Determine the (x, y) coordinate at the center of the cell enclosing the given text.  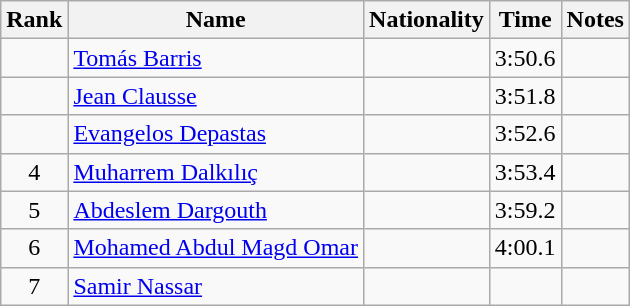
3:51.8 (525, 96)
6 (34, 248)
Notes (595, 20)
Rank (34, 20)
5 (34, 210)
Name (216, 20)
4:00.1 (525, 248)
Muharrem Dalkılıç (216, 172)
Evangelos Depastas (216, 134)
3:52.6 (525, 134)
Abdeslem Dargouth (216, 210)
7 (34, 286)
Nationality (427, 20)
4 (34, 172)
3:53.4 (525, 172)
Mohamed Abdul Magd Omar (216, 248)
Time (525, 20)
Samir Nassar (216, 286)
Tomás Barris (216, 58)
3:50.6 (525, 58)
3:59.2 (525, 210)
Jean Clausse (216, 96)
